Identify which cell holds the provided text, then report its (X, Y) central coordinate. 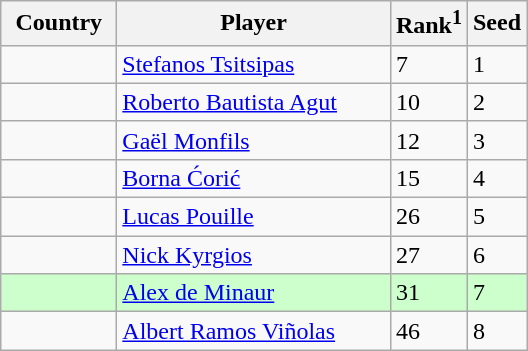
15 (428, 178)
Albert Ramos Viñolas (254, 331)
Seed (496, 24)
Gaël Monfils (254, 140)
Roberto Bautista Agut (254, 102)
26 (428, 217)
31 (428, 293)
27 (428, 255)
46 (428, 331)
Nick Kyrgios (254, 255)
3 (496, 140)
1 (496, 64)
5 (496, 217)
6 (496, 255)
Country (59, 24)
Player (254, 24)
12 (428, 140)
8 (496, 331)
Stefanos Tsitsipas (254, 64)
10 (428, 102)
Rank1 (428, 24)
Borna Ćorić (254, 178)
Alex de Minaur (254, 293)
Lucas Pouille (254, 217)
4 (496, 178)
2 (496, 102)
